Provide the [X, Y] coordinate of the cell's center where the given text is located.  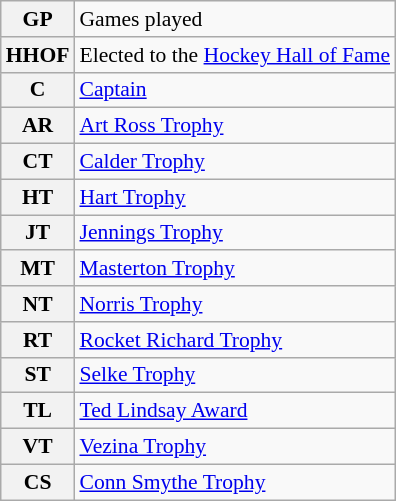
Rocket Richard Trophy [234, 340]
VT [38, 447]
Elected to the Hockey Hall of Fame [234, 55]
C [38, 90]
Ted Lindsay Award [234, 411]
Calder Trophy [234, 162]
Hart Trophy [234, 197]
CT [38, 162]
CS [38, 482]
HT [38, 197]
HHOF [38, 55]
TL [38, 411]
Games played [234, 19]
JT [38, 233]
Norris Trophy [234, 304]
ST [38, 375]
Art Ross Trophy [234, 126]
Selke Trophy [234, 375]
Jennings Trophy [234, 233]
MT [38, 269]
GP [38, 19]
Captain [234, 90]
RT [38, 340]
Vezina Trophy [234, 447]
Conn Smythe Trophy [234, 482]
AR [38, 126]
Masterton Trophy [234, 269]
NT [38, 304]
